Search for the cell housing the specified text and yield its [x, y] center coordinate. 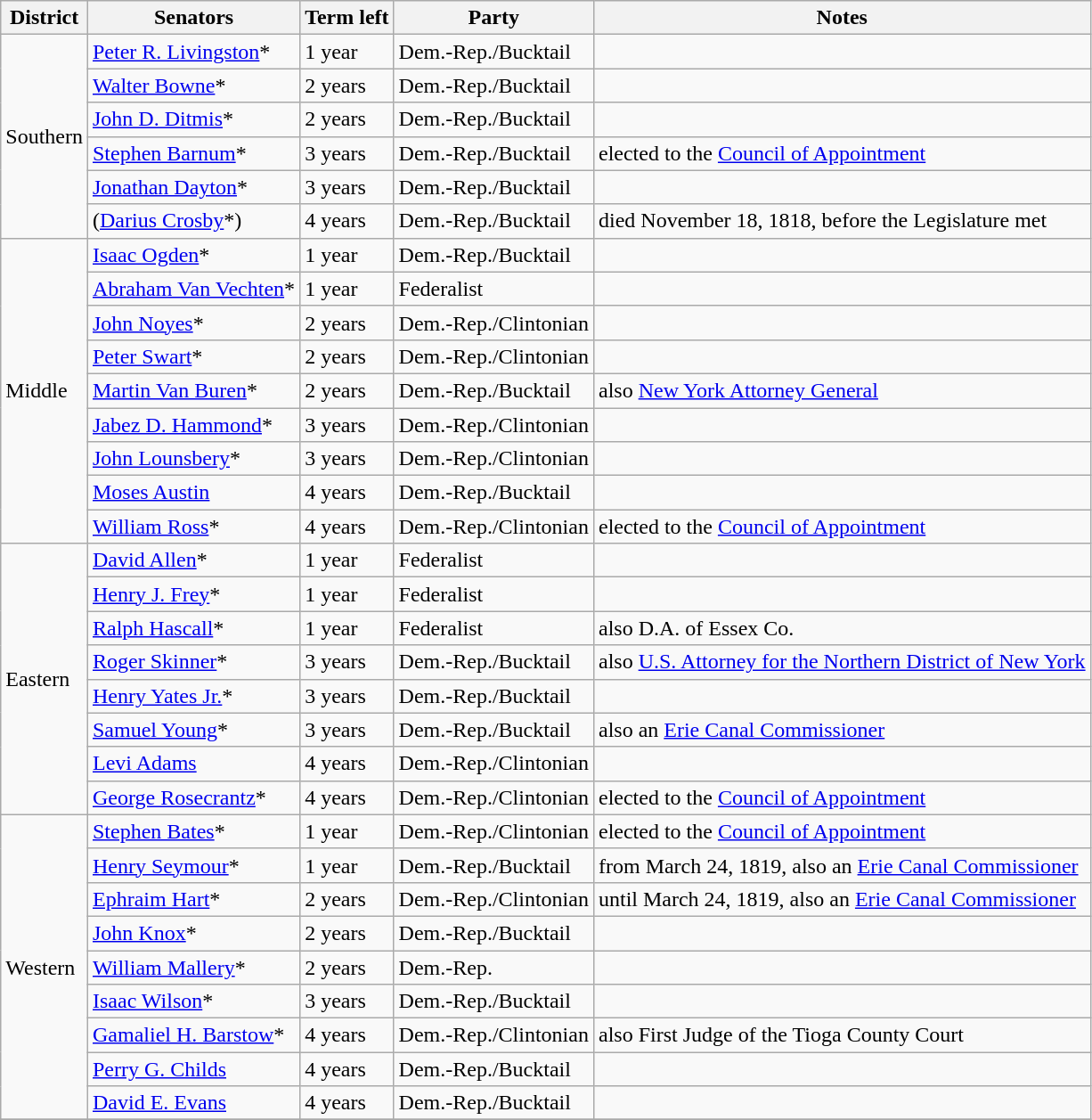
Jonathan Dayton* [193, 187]
Party [493, 18]
David Allen* [193, 560]
Henry Seymour* [193, 865]
died November 18, 1818, before the Legislature met [842, 221]
Henry J. Frey* [193, 594]
Perry G. Childs [193, 1069]
Ralph Hascall* [193, 628]
Isaac Wilson* [193, 1001]
John D. Ditmis* [193, 119]
John Lounsbery* [193, 459]
Peter Swart* [193, 356]
Jabez D. Hammond* [193, 425]
Levi Adams [193, 764]
Walter Bowne* [193, 86]
Peter R. Livingston* [193, 52]
Roger Skinner* [193, 662]
Gamaliel H. Barstow* [193, 1035]
(Darius Crosby*) [193, 221]
Western [45, 968]
also First Judge of the Tioga County Court [842, 1035]
Middle [45, 390]
Ephraim Hart* [193, 899]
Senators [193, 18]
Term left [347, 18]
from March 24, 1819, also an Erie Canal Commissioner [842, 865]
also U.S. Attorney for the Northern District of New York [842, 662]
also D.A. of Essex Co. [842, 628]
David E. Evans [193, 1103]
Stephen Bates* [193, 831]
Dem.-Rep. [493, 967]
Moses Austin [193, 493]
George Rosecrantz* [193, 797]
Isaac Ogden* [193, 255]
Eastern [45, 679]
District [45, 18]
Martin Van Buren* [193, 390]
John Knox* [193, 933]
Henry Yates Jr.* [193, 696]
Southern [45, 136]
also an Erie Canal Commissioner [842, 730]
Stephen Barnum* [193, 153]
John Noyes* [193, 323]
Samuel Young* [193, 730]
Notes [842, 18]
Abraham Van Vechten* [193, 289]
until March 24, 1819, also an Erie Canal Commissioner [842, 899]
William Ross* [193, 527]
also New York Attorney General [842, 390]
William Mallery* [193, 967]
